Capture the cell that displays the provided text and extract its (x, y) central coordinate. 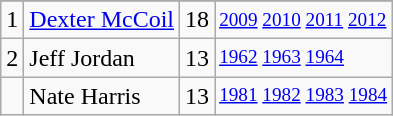
1962 1963 1964 (304, 58)
Dexter McCoil (102, 20)
Nate Harris (102, 96)
1 (12, 20)
2009 2010 2011 2012 (304, 20)
1981 1982 1983 1984 (304, 96)
2 (12, 58)
Jeff Jordan (102, 58)
18 (198, 20)
